Capture the cell that displays the provided text and extract its (X, Y) central coordinate. 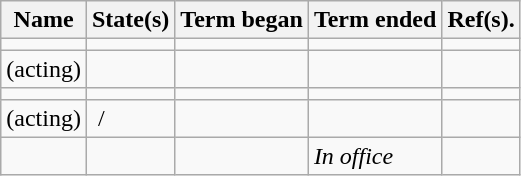
In office (375, 156)
Name (44, 20)
State(s) (130, 20)
Ref(s). (481, 20)
/ (130, 118)
Term ended (375, 20)
Term began (242, 20)
